Return the [x, y] coordinate for the center point of the cell that contains the specified text.  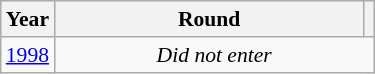
Year [28, 19]
1998 [28, 55]
Round [209, 19]
Did not enter [214, 55]
